Return the (x, y) coordinate for the center point of the cell that contains the specified text.  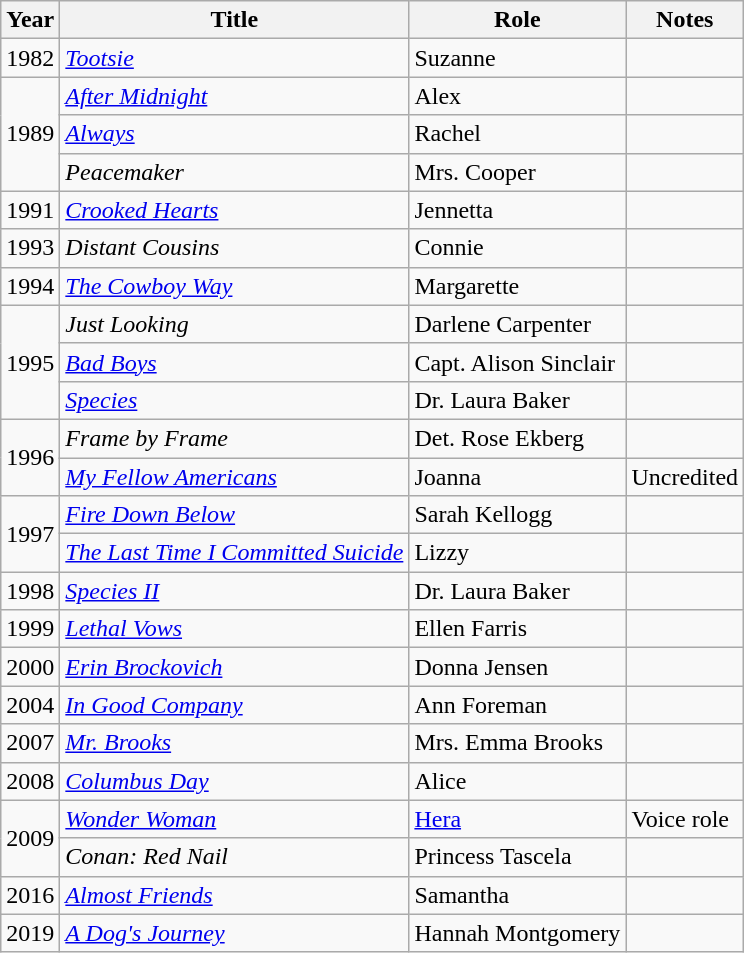
Title (234, 20)
2007 (30, 743)
1997 (30, 534)
Almost Friends (234, 895)
Tootsie (234, 58)
Columbus Day (234, 781)
1996 (30, 457)
Ann Foreman (518, 705)
1995 (30, 362)
Alex (518, 96)
The Cowboy Way (234, 286)
The Last Time I Committed Suicide (234, 553)
Species II (234, 591)
In Good Company (234, 705)
2008 (30, 781)
Sarah Kellogg (518, 515)
Crooked Hearts (234, 210)
Uncredited (685, 477)
2019 (30, 933)
Species (234, 400)
Year (30, 20)
1991 (30, 210)
Mr. Brooks (234, 743)
Alice (518, 781)
1989 (30, 134)
Erin Brockovich (234, 667)
Connie (518, 248)
Always (234, 134)
Rachel (518, 134)
2009 (30, 838)
Margarette (518, 286)
Wonder Woman (234, 819)
2004 (30, 705)
2000 (30, 667)
Frame by Frame (234, 438)
Bad Boys (234, 362)
Mrs. Cooper (518, 172)
1982 (30, 58)
Conan: Red Nail (234, 857)
Peacemaker (234, 172)
Princess Tascela (518, 857)
2016 (30, 895)
Notes (685, 20)
Hannah Montgomery (518, 933)
Role (518, 20)
Darlene Carpenter (518, 324)
1999 (30, 629)
1998 (30, 591)
Ellen Farris (518, 629)
Mrs. Emma Brooks (518, 743)
Samantha (518, 895)
Det. Rose Ekberg (518, 438)
1994 (30, 286)
Joanna (518, 477)
Jennetta (518, 210)
Distant Cousins (234, 248)
Donna Jensen (518, 667)
Suzanne (518, 58)
Lethal Vows (234, 629)
Just Looking (234, 324)
1993 (30, 248)
My Fellow Americans (234, 477)
After Midnight (234, 96)
A Dog's Journey (234, 933)
Capt. Alison Sinclair (518, 362)
Hera (518, 819)
Voice role (685, 819)
Lizzy (518, 553)
Fire Down Below (234, 515)
